Locate the cell with the specified text and output its (X, Y) center coordinate. 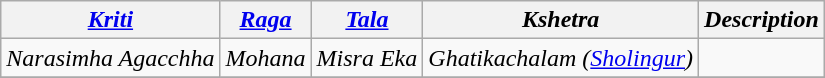
Tala (367, 20)
Raga (266, 20)
Kshetra (561, 20)
Narasimha Agacchha (110, 58)
Ghatikachalam (Sholingur) (561, 58)
Kriti (110, 20)
Description (762, 20)
Misra Eka (367, 58)
Mohana (266, 58)
